Find where the given text appears and provide that cell's center as [x, y] coordinate. 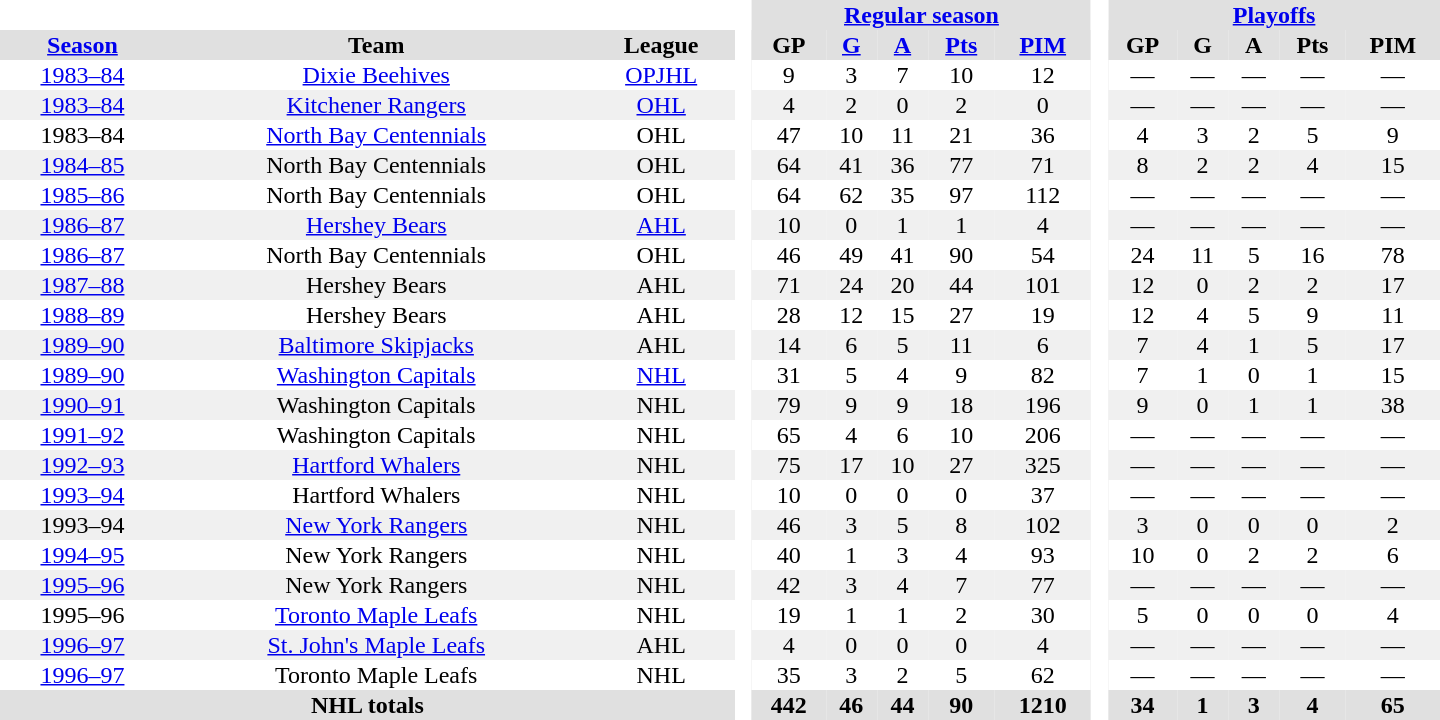
Regular season [922, 15]
1992–93 [82, 465]
93 [1042, 555]
1991–92 [82, 435]
1984–85 [82, 165]
1985–86 [82, 195]
St. John's Maple Leafs [376, 645]
1988–89 [82, 315]
21 [961, 135]
97 [961, 195]
325 [1042, 465]
14 [789, 345]
1990–91 [82, 405]
Dixie Beehives [376, 75]
112 [1042, 195]
78 [1393, 255]
40 [789, 555]
30 [1042, 615]
NHL totals [368, 705]
1210 [1042, 705]
37 [1042, 495]
1994–95 [82, 555]
Season [82, 45]
196 [1042, 405]
16 [1312, 255]
Baltimore Skipjacks [376, 345]
Kitchener Rangers [376, 105]
206 [1042, 435]
49 [852, 255]
442 [789, 705]
League [662, 45]
54 [1042, 255]
18 [961, 405]
34 [1142, 705]
OPJHL [662, 75]
42 [789, 585]
Team [376, 45]
28 [789, 315]
Playoffs [1274, 15]
38 [1393, 405]
79 [789, 405]
20 [902, 285]
75 [789, 465]
1987–88 [82, 285]
102 [1042, 525]
101 [1042, 285]
31 [789, 375]
82 [1042, 375]
47 [789, 135]
